Detect which cell encompasses the target text, then output its [x, y] center coordinate. 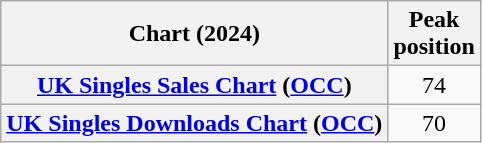
Chart (2024) [194, 34]
Peakposition [434, 34]
74 [434, 85]
UK Singles Downloads Chart (OCC) [194, 123]
UK Singles Sales Chart (OCC) [194, 85]
70 [434, 123]
